Locate the cell with the specified text and output its (x, y) center coordinate. 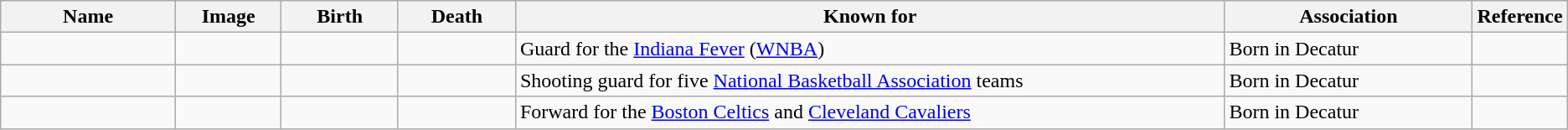
Death (456, 17)
Birth (340, 17)
Association (1349, 17)
Guard for the Indiana Fever (WNBA) (869, 49)
Image (228, 17)
Forward for the Boston Celtics and Cleveland Cavaliers (869, 112)
Name (89, 17)
Reference (1519, 17)
Shooting guard for five National Basketball Association teams (869, 81)
Known for (869, 17)
